Find where the given text appears and provide that cell's center as [X, Y] coordinate. 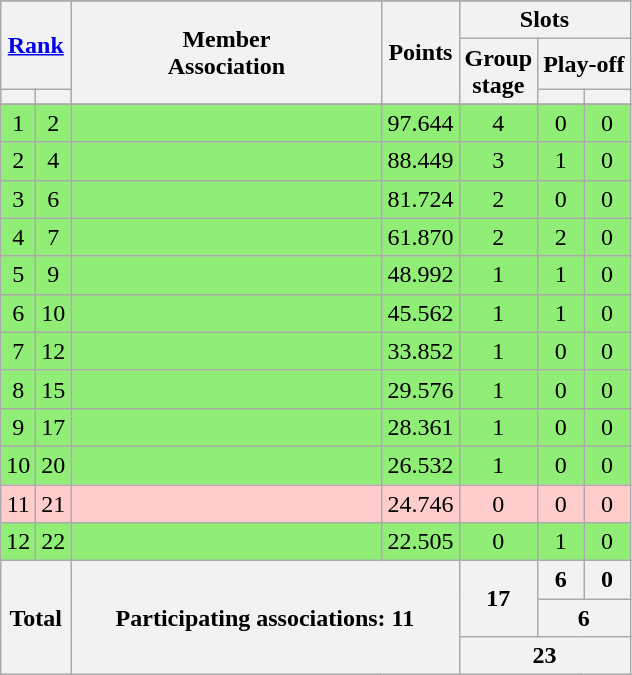
26.532 [420, 465]
61.870 [420, 237]
15 [54, 389]
5 [18, 275]
28.361 [420, 427]
Groupstage [498, 72]
Points [420, 52]
MemberAssociation [226, 52]
20 [54, 465]
Participating associations: 11 [265, 618]
Total [36, 618]
48.992 [420, 275]
22 [54, 542]
24.746 [420, 503]
81.724 [420, 199]
97.644 [420, 123]
Slots [544, 20]
Play-off [584, 64]
45.562 [420, 313]
21 [54, 503]
11 [18, 503]
8 [18, 389]
23 [544, 656]
22.505 [420, 542]
88.449 [420, 161]
Rank [36, 45]
33.852 [420, 351]
29.576 [420, 389]
